Search for the cell housing the specified text and yield its [X, Y] center coordinate. 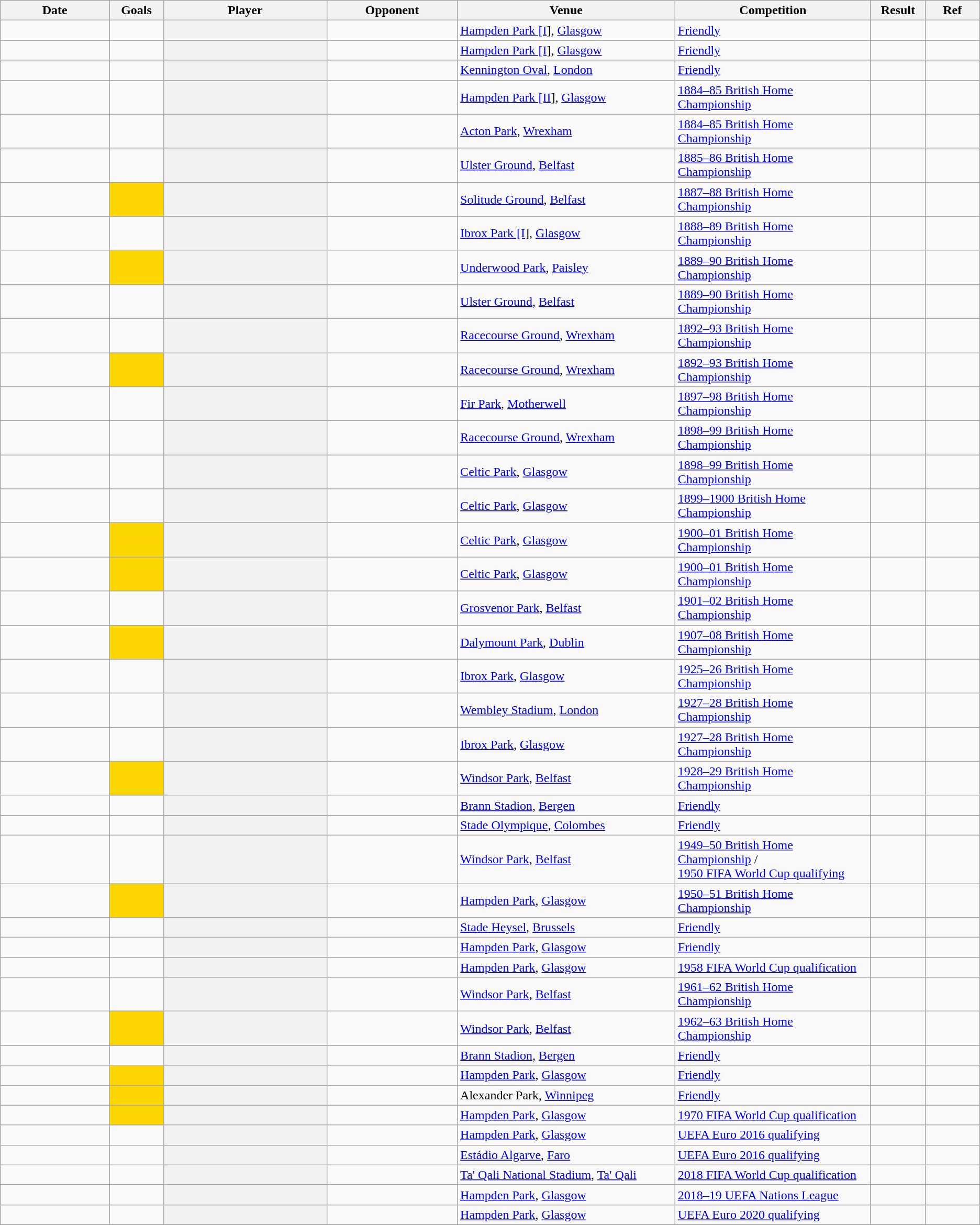
2018 FIFA World Cup qualification [773, 1175]
Result [898, 10]
Competition [773, 10]
Ibrox Park [I], Glasgow [566, 233]
Opponent [392, 10]
Kennington Oval, London [566, 70]
Ref [952, 10]
1885–86 British Home Championship [773, 165]
1949–50 British Home Championship / 1950 FIFA World Cup qualifying [773, 859]
Stade Olympique, Colombes [566, 825]
Stade Heysel, Brussels [566, 928]
UEFA Euro 2020 qualifying [773, 1215]
Acton Park, Wrexham [566, 131]
Alexander Park, Winnipeg [566, 1095]
Ta' Qali National Stadium, Ta' Qali [566, 1175]
1958 FIFA World Cup qualification [773, 967]
Fir Park, Motherwell [566, 404]
Solitude Ground, Belfast [566, 199]
Estádio Algarve, Faro [566, 1155]
1887–88 British Home Championship [773, 199]
Goals [137, 10]
1970 FIFA World Cup qualification [773, 1115]
1962–63 British Home Championship [773, 1028]
1907–08 British Home Championship [773, 642]
Grosvenor Park, Belfast [566, 608]
1950–51 British Home Championship [773, 900]
1888–89 British Home Championship [773, 233]
Hampden Park [II], Glasgow [566, 97]
Date [55, 10]
Dalymount Park, Dublin [566, 642]
1897–98 British Home Championship [773, 404]
1961–62 British Home Championship [773, 995]
Player [245, 10]
2018–19 UEFA Nations League [773, 1195]
1925–26 British Home Championship [773, 676]
1928–29 British Home Championship [773, 778]
1901–02 British Home Championship [773, 608]
Venue [566, 10]
Wembley Stadium, London [566, 710]
Underwood Park, Paisley [566, 267]
1899–1900 British Home Championship [773, 506]
